Pinpoint the cell where the given text exists, returning its (x, y) midpoint coordinate. 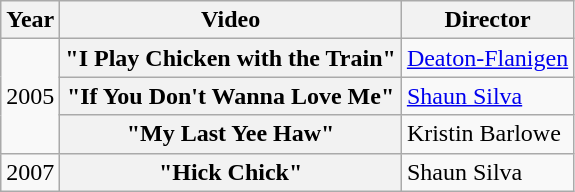
Director (487, 20)
Year (30, 20)
Kristin Barlowe (487, 134)
2007 (30, 172)
"If You Don't Wanna Love Me" (231, 96)
"Hick Chick" (231, 172)
Video (231, 20)
Deaton-Flanigen (487, 58)
2005 (30, 96)
"I Play Chicken with the Train" (231, 58)
"My Last Yee Haw" (231, 134)
